Return the [X, Y] coordinate for the center point of the cell that contains the specified text.  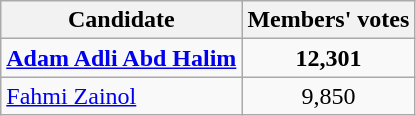
Members' votes [328, 20]
Adam Adli Abd Halim [122, 58]
Fahmi Zainol [122, 96]
9,850 [328, 96]
Candidate [122, 20]
12,301 [328, 58]
